Extract the [x, y] coordinate from the center of the cell holding the provided text.  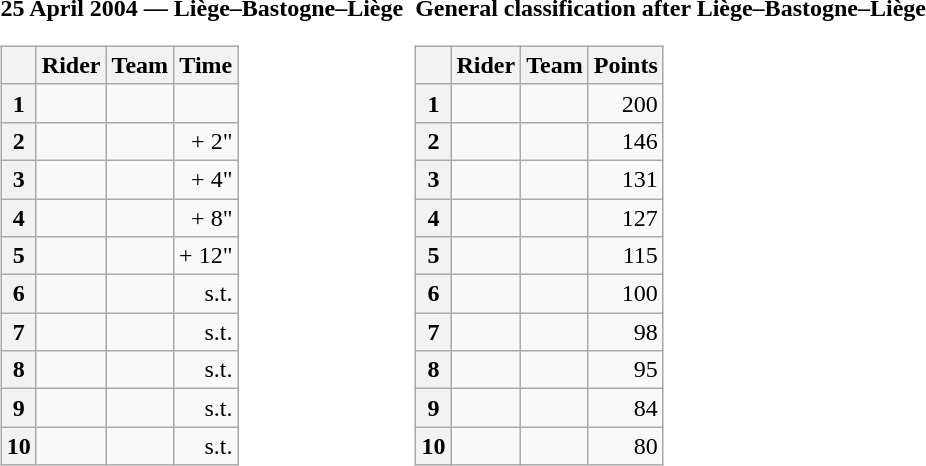
200 [626, 103]
84 [626, 408]
Time [206, 65]
+ 8" [206, 217]
127 [626, 217]
100 [626, 294]
80 [626, 446]
98 [626, 332]
115 [626, 256]
131 [626, 179]
+ 2" [206, 141]
146 [626, 141]
+ 4" [206, 179]
+ 12" [206, 256]
95 [626, 370]
Points [626, 65]
